Scan for the cell matching the given text and deliver its (X, Y) coordinate at center. 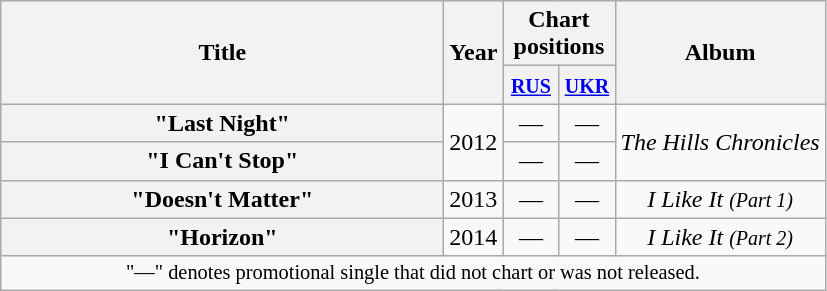
2012 (474, 142)
"—" denotes promotional single that did not chart or was not released. (413, 273)
Title (222, 52)
"Horizon" (222, 237)
"I Can't Stop" (222, 161)
2014 (474, 237)
I Like It (Part 2) (720, 237)
The Hills Chronicles (720, 142)
I Like It (Part 1) (720, 199)
"Doesn't Matter" (222, 199)
2013 (474, 199)
UKR (587, 85)
Album (720, 52)
Year (474, 52)
Chart positions (559, 34)
"Last Night" (222, 123)
RUS (531, 85)
